Determine the [X, Y] coordinate at the center of the cell enclosing the given text.  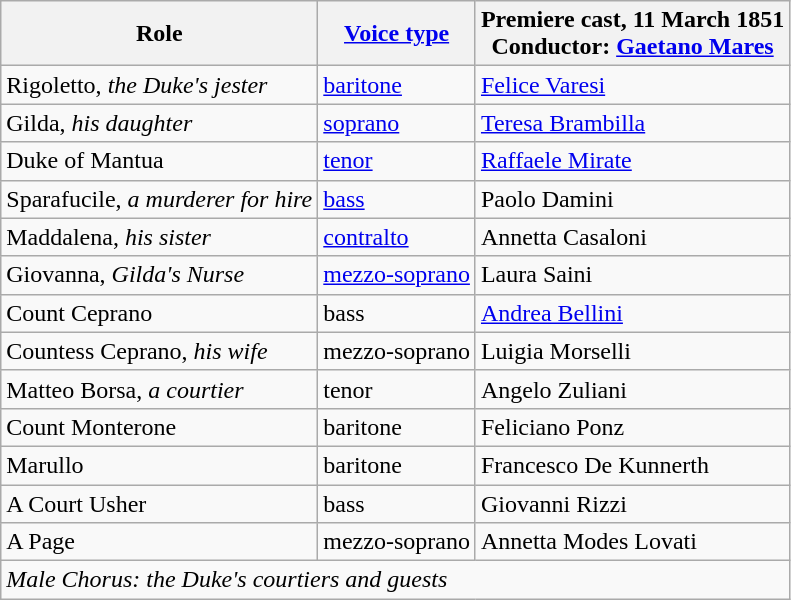
contralto [397, 237]
Feliciano Ponz [632, 427]
Male Chorus: the Duke's courtiers and guests [396, 580]
Andrea Bellini [632, 313]
Francesco De Kunnerth [632, 465]
Raffaele Mirate [632, 161]
soprano [397, 123]
Rigoletto, the Duke's jester [160, 85]
Voice type [397, 34]
Annetta Modes Lovati [632, 542]
Teresa Brambilla [632, 123]
Luigia Morselli [632, 351]
Count Ceprano [160, 313]
Felice Varesi [632, 85]
Paolo Damini [632, 199]
Matteo Borsa, a courtier [160, 389]
Annetta Casaloni [632, 237]
Giovanna, Gilda's Nurse [160, 275]
Role [160, 34]
Duke of Mantua [160, 161]
Gilda, his daughter [160, 123]
Count Monterone [160, 427]
A Court Usher [160, 503]
Angelo Zuliani [632, 389]
Sparafucile, a murderer for hire [160, 199]
Premiere cast, 11 March 1851Conductor: Gaetano Mares [632, 34]
Countess Ceprano, his wife [160, 351]
A Page [160, 542]
Maddalena, his sister [160, 237]
Giovanni Rizzi [632, 503]
Marullo [160, 465]
Laura Saini [632, 275]
